Provide the [X, Y] coordinate of the cell's center where the given text is located.  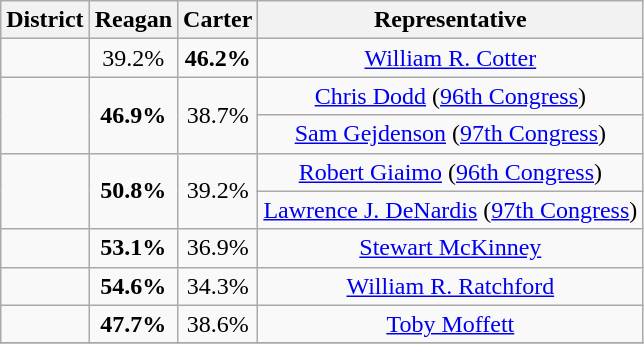
46.9% [133, 115]
54.6% [133, 286]
46.2% [218, 58]
50.8% [133, 191]
34.3% [218, 286]
Robert Giaimo (96th Congress) [450, 172]
38.6% [218, 324]
Representative [450, 20]
Stewart McKinney [450, 248]
47.7% [133, 324]
Sam Gejdenson (97th Congress) [450, 134]
Toby Moffett [450, 324]
36.9% [218, 248]
William R. Cotter [450, 58]
Reagan [133, 20]
53.1% [133, 248]
Chris Dodd (96th Congress) [450, 96]
38.7% [218, 115]
District [45, 20]
William R. Ratchford [450, 286]
Lawrence J. DeNardis (97th Congress) [450, 210]
Carter [218, 20]
